Find where the given text appears and provide that cell's center as [x, y] coordinate. 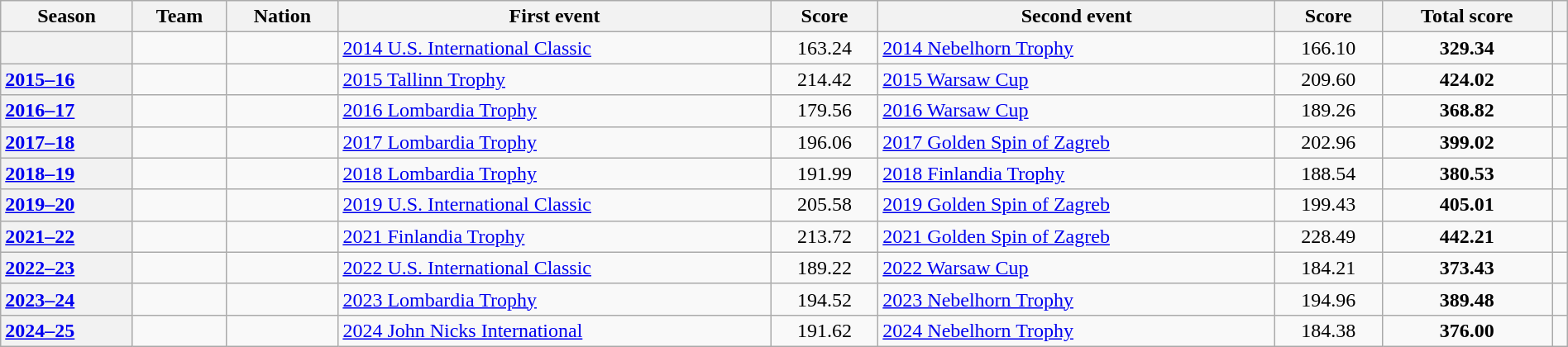
2017–18 [67, 142]
2016–17 [67, 111]
2019–20 [67, 205]
191.62 [824, 330]
399.02 [1467, 142]
2019 U.S. International Classic [555, 205]
442.21 [1467, 236]
2018 Finlandia Trophy [1077, 173]
2023–24 [67, 299]
2016 Warsaw Cup [1077, 111]
2022 U.S. International Classic [555, 268]
191.99 [824, 173]
373.43 [1467, 268]
2024 Nebelhorn Trophy [1077, 330]
2023 Lombardia Trophy [555, 299]
214.42 [824, 79]
189.26 [1328, 111]
2022 Warsaw Cup [1077, 268]
2014 U.S. International Classic [555, 48]
376.00 [1467, 330]
228.49 [1328, 236]
Team [179, 17]
189.22 [824, 268]
194.52 [824, 299]
196.06 [824, 142]
Nation [283, 17]
194.96 [1328, 299]
2021 Golden Spin of Zagreb [1077, 236]
380.53 [1467, 173]
Season [67, 17]
2018 Lombardia Trophy [555, 173]
209.60 [1328, 79]
166.10 [1328, 48]
368.82 [1467, 111]
2017 Golden Spin of Zagreb [1077, 142]
2017 Lombardia Trophy [555, 142]
179.56 [824, 111]
213.72 [824, 236]
202.96 [1328, 142]
184.38 [1328, 330]
2016 Lombardia Trophy [555, 111]
2023 Nebelhorn Trophy [1077, 299]
184.21 [1328, 268]
2019 Golden Spin of Zagreb [1077, 205]
2018–19 [67, 173]
2014 Nebelhorn Trophy [1077, 48]
2021 Finlandia Trophy [555, 236]
First event [555, 17]
188.54 [1328, 173]
2022–23 [67, 268]
Second event [1077, 17]
389.48 [1467, 299]
424.02 [1467, 79]
2015 Warsaw Cup [1077, 79]
405.01 [1467, 205]
2024–25 [67, 330]
2021–22 [67, 236]
2015–16 [67, 79]
329.34 [1467, 48]
163.24 [824, 48]
Total score [1467, 17]
2024 John Nicks International [555, 330]
199.43 [1328, 205]
205.58 [824, 205]
2015 Tallinn Trophy [555, 79]
